Extract the [x, y] coordinate from the center of the cell holding the provided text.  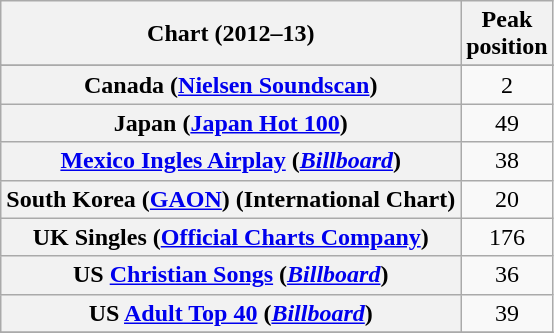
South Korea (GAON) (International Chart) [231, 199]
US Christian Songs (Billboard) [231, 275]
Peakposition [507, 34]
Mexico Ingles Airplay (Billboard) [231, 161]
176 [507, 237]
36 [507, 275]
2 [507, 85]
US Adult Top 40 (Billboard) [231, 313]
38 [507, 161]
20 [507, 199]
49 [507, 123]
39 [507, 313]
UK Singles (Official Charts Company) [231, 237]
Canada (Nielsen Soundscan) [231, 85]
Chart (2012–13) [231, 34]
Japan (Japan Hot 100) [231, 123]
